Output the (X, Y) coordinate of the center of the cell containing the given text.  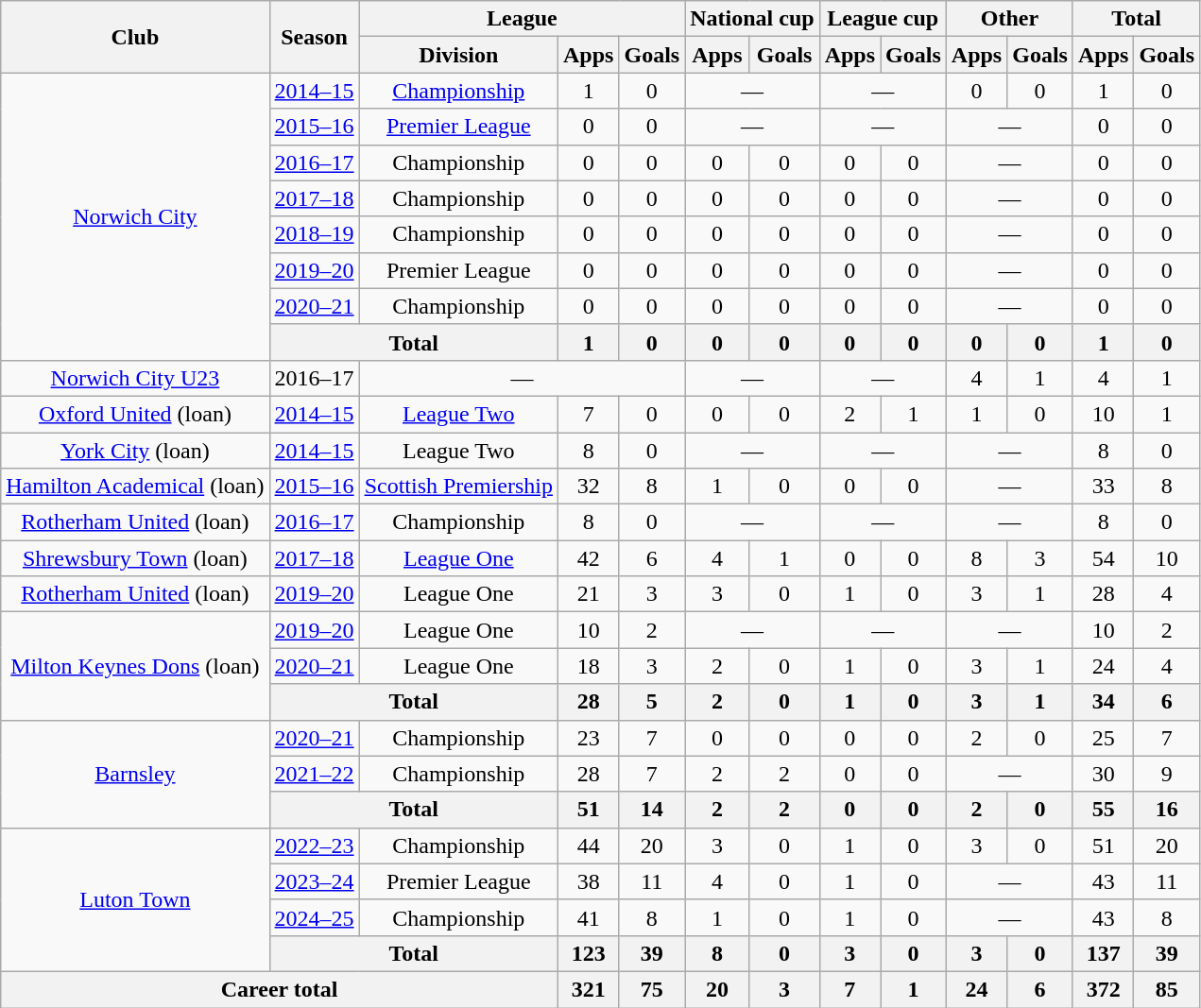
75 (652, 989)
2023–24 (314, 881)
41 (589, 917)
Season (314, 37)
Career total (280, 989)
372 (1103, 989)
Milton Keynes Dons (loan) (135, 666)
18 (589, 666)
44 (589, 846)
25 (1103, 738)
Luton Town (135, 899)
Barnsley (135, 774)
5 (652, 702)
30 (1103, 774)
League cup (883, 19)
21 (589, 594)
League (522, 19)
2022–23 (314, 846)
2024–25 (314, 917)
National cup (752, 19)
Division (458, 55)
137 (1103, 953)
Club (135, 37)
Scottish Premiership (458, 487)
23 (589, 738)
Hamilton Academical (loan) (135, 487)
Oxford United (loan) (135, 414)
2018–19 (314, 234)
123 (589, 953)
34 (1103, 702)
York City (loan) (135, 451)
55 (1103, 810)
Shrewsbury Town (loan) (135, 558)
16 (1167, 810)
85 (1167, 989)
38 (589, 881)
Norwich City U23 (135, 378)
2021–22 (314, 774)
9 (1167, 774)
33 (1103, 487)
Norwich City (135, 216)
32 (589, 487)
42 (589, 558)
Other (1009, 19)
321 (589, 989)
54 (1103, 558)
14 (652, 810)
